Determine the [X, Y] coordinate at the center of the cell enclosing the given text.  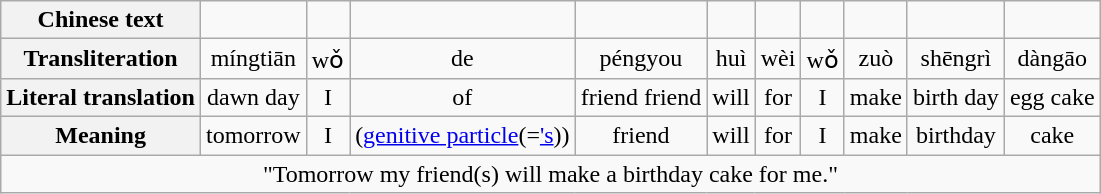
tomorrow [253, 135]
de [463, 59]
(genitive particle(='s)) [463, 135]
huì [731, 59]
míngtiān [253, 59]
"Tomorrow my friend(s) will make a birthday cake for me." [550, 173]
wèi [778, 59]
péngyou [641, 59]
birthday [956, 135]
Transliteration [101, 59]
of [463, 97]
friend friend [641, 97]
cake [1052, 135]
dawn day [253, 97]
friend [641, 135]
Literal translation [101, 97]
birth day [956, 97]
zuò [876, 59]
Chinese text [101, 20]
egg cake [1052, 97]
shēngrì [956, 59]
Meaning [101, 135]
dàngāo [1052, 59]
